Output the (X, Y) coordinate of the center of the cell containing the given text.  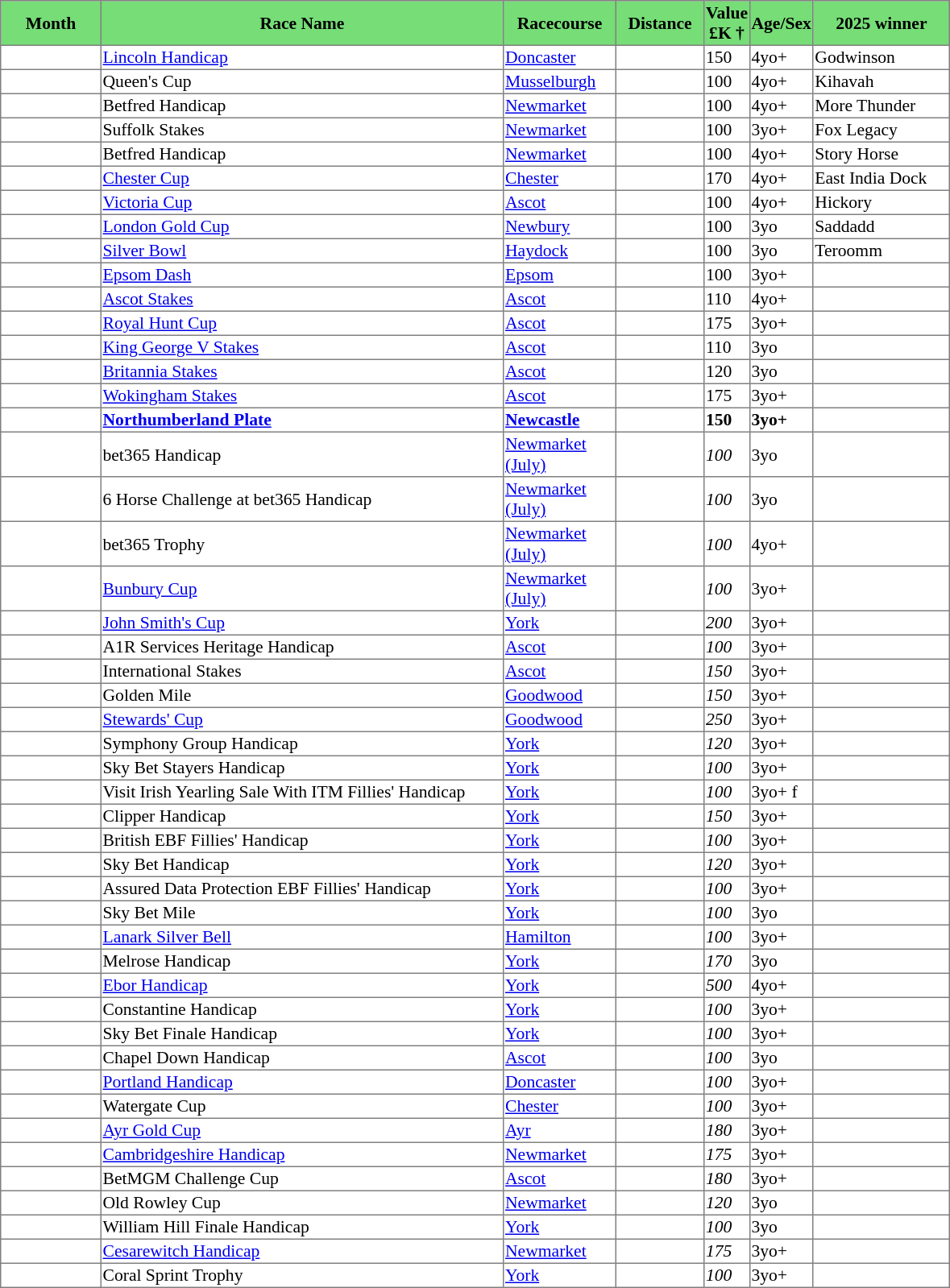
Northumberland Plate (302, 420)
London Gold Cup (302, 226)
Hamilton (560, 937)
Coral Sprint Trophy (302, 1275)
Haydock (560, 251)
Ayr Gold Cup (302, 1130)
Golden Mile (302, 695)
Ayr (560, 1130)
Silver Bowl (302, 251)
Lincoln Handicap (302, 57)
Suffolk Stakes (302, 130)
British EBF Fillies' Handicap (302, 840)
Racecourse (560, 23)
William Hill Finale Handicap (302, 1227)
Royal Hunt Cup (302, 323)
6 Horse Challenge at bet365 Handicap (302, 499)
Chapel Down Handicap (302, 1058)
Ebor Handicap (302, 985)
Newcastle (560, 420)
Chester Cup (302, 178)
Bunbury Cup (302, 589)
Victoria Cup (302, 202)
Cambridgeshire Handicap (302, 1154)
bet365 Handicap (302, 454)
Stewards' Cup (302, 719)
Queen's Cup (302, 81)
Race Name (302, 23)
International Stakes (302, 671)
Sky Bet Mile (302, 913)
Godwinson (882, 57)
Saddadd (882, 226)
Teroomm (882, 251)
John Smith's Cup (302, 623)
Epsom Dash (302, 275)
Fox Legacy (882, 130)
More Thunder (882, 106)
Distance (660, 23)
Sky Bet Stayers Handicap (302, 768)
A1R Services Heritage Handicap (302, 647)
King George V Stakes (302, 347)
Ascot Stakes (302, 299)
Constantine Handicap (302, 1009)
Epsom (560, 275)
Old Rowley Cup (302, 1203)
Hickory (882, 202)
Story Horse (882, 154)
Visit Irish Yearling Sale With ITM Fillies' Handicap (302, 792)
Wokingham Stakes (302, 396)
Melrose Handicap (302, 961)
Sky Bet Finale Handicap (302, 1033)
Kihavah (882, 81)
East India Dock (882, 178)
Sky Bet Handicap (302, 864)
Age/Sex (782, 23)
Cesarewitch Handicap (302, 1251)
Portland Handicap (302, 1082)
500 (727, 985)
Britannia Stakes (302, 371)
2025 winner (882, 23)
Clipper Handicap (302, 816)
Musselburgh (560, 81)
200 (727, 623)
250 (727, 719)
Month (51, 23)
Lanark Silver Bell (302, 937)
Watergate Cup (302, 1106)
Newbury (560, 226)
BetMGM Challenge Cup (302, 1178)
Symphony Group Handicap (302, 743)
bet365 Trophy (302, 544)
3yo+ f (782, 792)
Assured Data Protection EBF Fillies' Handicap (302, 888)
Value £K † (727, 23)
